Determine the [x, y] coordinate at the center of the cell enclosing the given text.  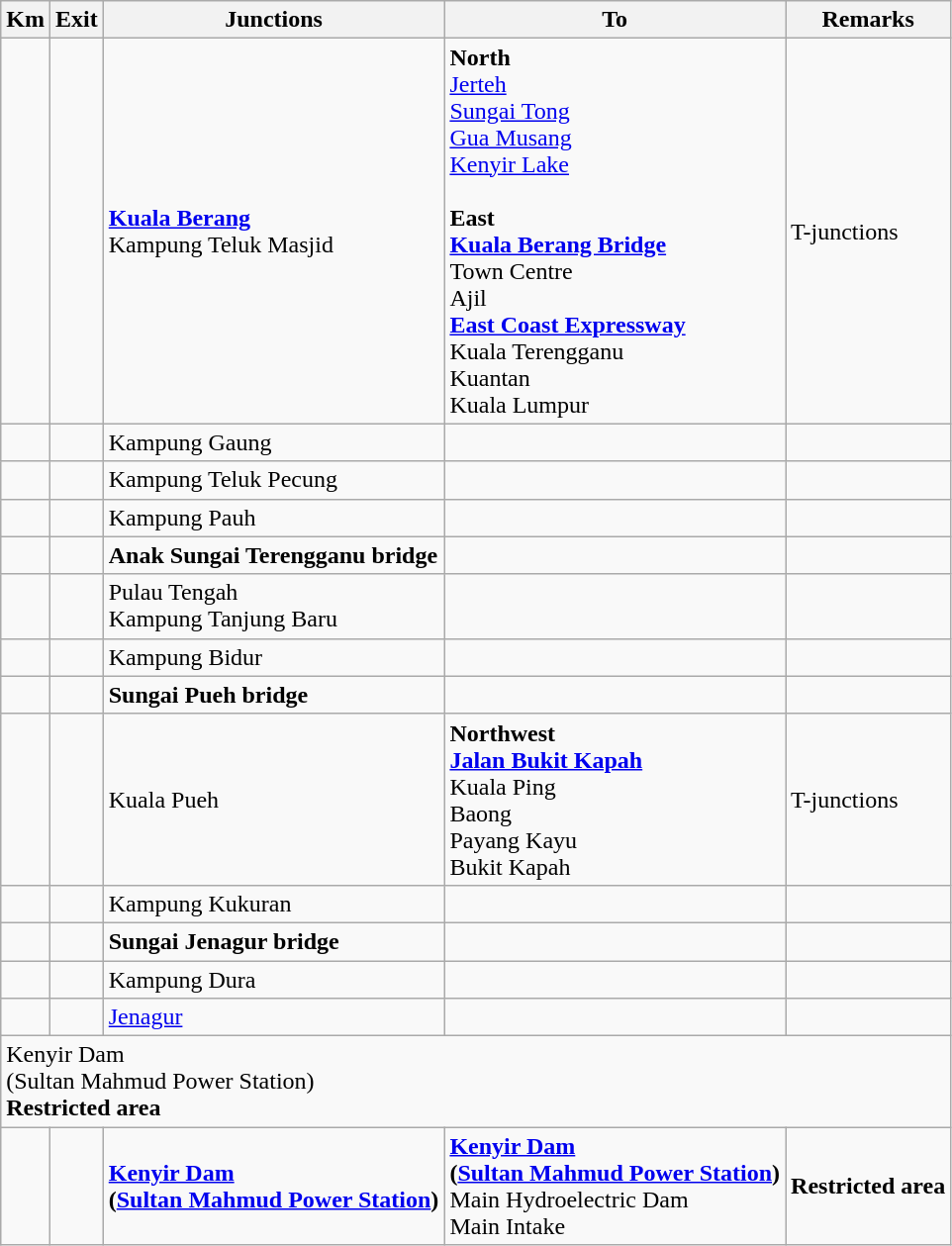
Kampung Dura [273, 979]
North Jerteh Sungai Tong Gua Musang Kenyir LakeEast Kuala Berang Bridge Town Centre Ajil East Coast ExpresswayKuala TerengganuKuantanKuala Lumpur [616, 232]
Kuala BerangKampung Teluk Masjid [273, 232]
Pulau TengahKampung Tanjung Baru [273, 606]
Remarks [869, 20]
Kampung Teluk Pecung [273, 480]
Anak Sungai Terengganu bridge [273, 555]
Sungai Pueh bridge [273, 695]
To [616, 20]
Restricted area [869, 1186]
Northwest Jalan Bukit KapahKuala PingBaongPayang KayuBukit Kapah [616, 800]
Kampung Gaung [273, 442]
Km [26, 20]
Kenyir Dam(Sultan Mahmud Power Station)Restricted area [476, 1082]
Exit [76, 20]
Kuala Pueh [273, 800]
Kampung Pauh [273, 518]
Kenyir Dam(Sultan Mahmud Power Station) [273, 1186]
Sungai Jenagur bridge [273, 941]
Kampung Kukuran [273, 904]
Junctions [273, 20]
Jenagur [273, 1017]
Kampung Bidur [273, 657]
Kenyir Dam(Sultan Mahmud Power Station)Main Hydroelectric DamMain Intake [616, 1186]
